Determine the (X, Y) coordinate at the center of the cell enclosing the given text.  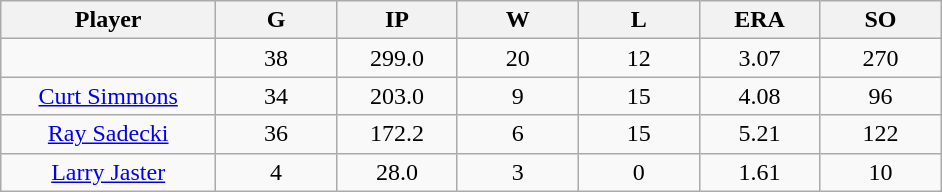
36 (276, 134)
10 (880, 172)
G (276, 20)
Curt Simmons (108, 96)
W (518, 20)
IP (396, 20)
96 (880, 96)
ERA (760, 20)
122 (880, 134)
4.08 (760, 96)
4 (276, 172)
3.07 (760, 58)
20 (518, 58)
5.21 (760, 134)
L (638, 20)
0 (638, 172)
Ray Sadecki (108, 134)
Player (108, 20)
203.0 (396, 96)
9 (518, 96)
172.2 (396, 134)
38 (276, 58)
6 (518, 134)
34 (276, 96)
SO (880, 20)
12 (638, 58)
1.61 (760, 172)
28.0 (396, 172)
Larry Jaster (108, 172)
299.0 (396, 58)
3 (518, 172)
270 (880, 58)
